From the cell containing the given text, extract its center point as (x, y) coordinate. 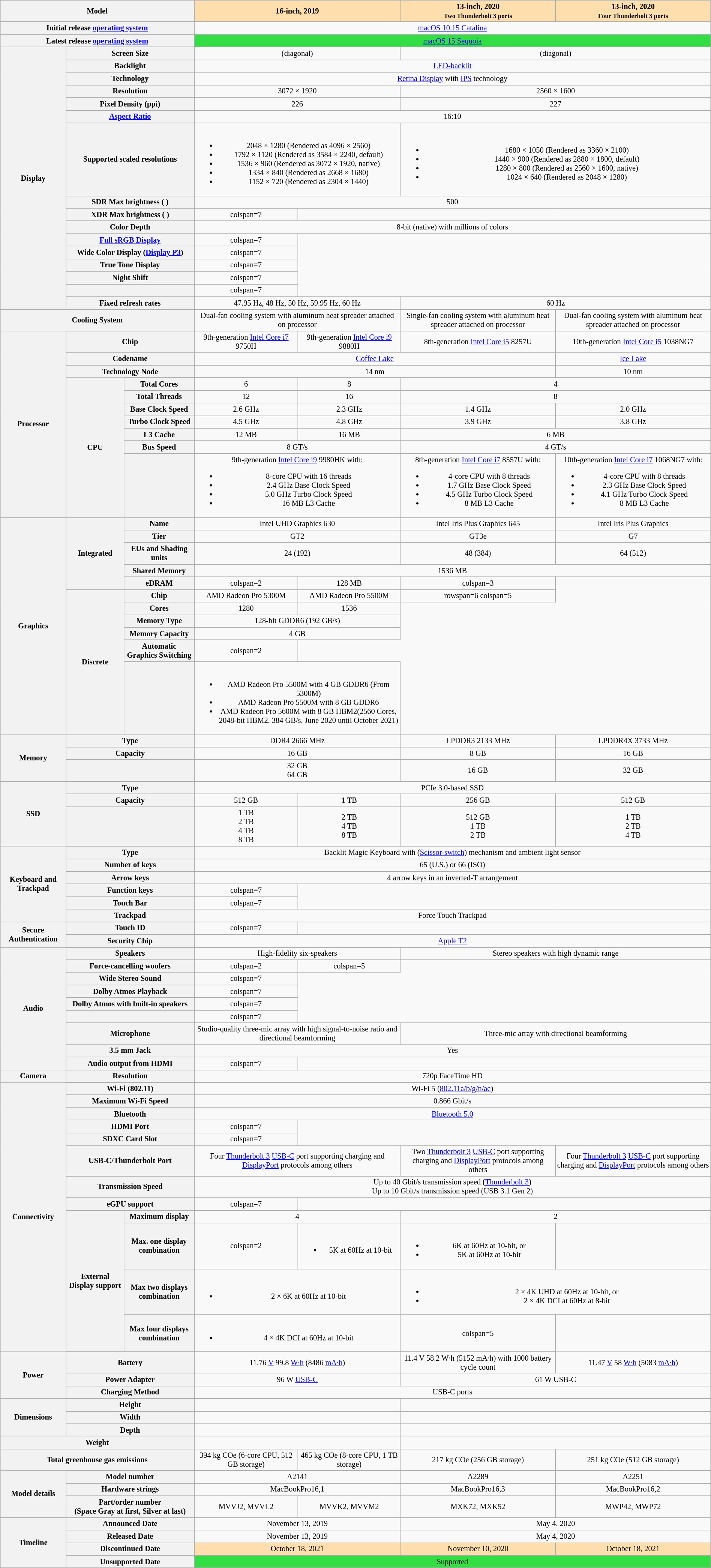
1536 MB (453, 571)
Model details (33, 1494)
Secure Authentication (33, 934)
Total Threads (159, 397)
Bluetooth (130, 1114)
2 (556, 1217)
G7 (633, 536)
HDMI Port (130, 1126)
Tier (159, 536)
6K at 60Hz at 10-bit, or5K at 60Hz at 10-bit (478, 1246)
4.5 GHz (246, 422)
Bus Speed (159, 447)
Cores (159, 609)
Codename (130, 359)
227 (556, 104)
External Display support (95, 1281)
9th-generation Intel Core i9 9980HK with:8-core CPU with 16 threads2.4 GHz Base Clock Speed5.0 GHz Turbo Clock Speed16 MB L3 Cache (297, 485)
8th-generation Intel Core i7 8557U with:4-core CPU with 8 threads1.7 GHz Base Clock Speed4.5 GHz Turbo Clock Speed8 MB L3 Cache (478, 485)
Max two displays combination (159, 1292)
3.5 mm Jack (130, 1051)
61 W USB-C (556, 1379)
Coffee Lake (375, 359)
4 × 4K DCI at 60Hz at 10-bit (297, 1333)
Automatic Graphics Switching (159, 651)
Weight (97, 1442)
465 kg COe (8-core CPU, 1 TB storage) (349, 1460)
13-inch, 2020Two Thunderbolt 3 ports (478, 11)
9th-generation Intel Core i7 9750H (246, 342)
Released Date (130, 1536)
Intel Iris Plus Graphics 645 (478, 524)
Technology Node (130, 372)
LPDDR4X 3733 MHz (633, 741)
96 W USB-C (297, 1379)
2 TB4 TB8 TB (349, 826)
Latest release operating system (97, 41)
11.76 V 99.8 W·h (8486 mA·h) (297, 1363)
Part/order number(Space Gray at first, Silver at last) (130, 1507)
MacBookPro16,1 (297, 1489)
16-inch, 2019 (297, 11)
128 MB (349, 583)
Audio output from HDMI (130, 1063)
A2289 (478, 1477)
Wi-Fi (802.11) (130, 1088)
2.6 GHz (246, 409)
Aspect Ratio (130, 117)
Unsupported Date (130, 1562)
AMD Radeon Pro 5500M (349, 596)
macOS 15 Sequoia (453, 41)
8th-generation Intel Core i5 8257U (478, 342)
Apple T2 (453, 941)
XDR Max brightness ( ) (130, 214)
Battery (130, 1363)
Technology (130, 79)
4 GT/s (556, 447)
Shared Memory (159, 571)
Cooling System (97, 320)
10th-generation Intel Core i7 1068NG7 with:4-core CPU with 8 threads2.3 GHz Base Clock Speed4.1 GHz Turbo Clock Speed8 MB L3 Cache (633, 485)
4 GB (297, 634)
Base Clock Speed (159, 409)
226 (297, 104)
Height (130, 1405)
Dolby Atmos with built-in speakers (130, 1004)
Total greenhouse gas emissions (97, 1460)
Retina Display with IPS technology (453, 79)
4 arrow keys in an inverted-T arrangement (453, 878)
47.95 Hz, 48 Hz, 50 Hz, 59.95 Hz, 60 Hz (297, 303)
1.4 GHz (478, 409)
GT2 (297, 536)
Wide Stereo Sound (130, 979)
Up to 40 Gbit/s transmission speed (Thunderbolt 3)Up to 10 Gbit/s transmission speed (USB 3.1 Gen 2) (453, 1187)
Two Thunderbolt 3 USB-C port supporting charging and DisplayPort protocols among others (478, 1161)
6 (246, 384)
MXK72, MXK52 (478, 1507)
64 (512) (633, 553)
A2251 (633, 1477)
USB-C/Thunderbolt Port (130, 1161)
High-fidelity six-speakers (297, 953)
13-inch, 2020Four Thunderbolt 3 ports (633, 11)
10th-generation Intel Core i5 1038NG7 (633, 342)
MacBookPro16,3 (478, 1489)
Fixed refresh rates (130, 303)
2.3 GHz (349, 409)
Hardware strings (130, 1489)
3.9 GHz (478, 422)
USB-C ports (453, 1392)
Integrated (95, 553)
MVVK2, MVVM2 (349, 1507)
2 × 6K at 60Hz at 10-bit (297, 1292)
SSD (33, 814)
Power (33, 1375)
1536 (349, 609)
Camera (33, 1076)
Wi-Fi 5 (802.11a/b/g/n/ac) (453, 1088)
Force Touch Trackpad (453, 916)
2.0 GHz (633, 409)
November 10, 2020 (478, 1549)
Number of keys (130, 865)
Maximum display (159, 1217)
5K at 60Hz at 10-bit (349, 1246)
Memory (33, 758)
251 kg COe (512 GB storage) (633, 1460)
Touch ID (130, 928)
0.866 Gbit/s (453, 1101)
LPDDR3 2133 MHz (478, 741)
1 TB2 TB4 TB (633, 826)
16 (349, 397)
Trackpad (130, 916)
1280 (246, 609)
Discontinued Date (130, 1549)
11.4 V 58.2 W·h (5152 mA·h) with 1000 battery cycle count (478, 1363)
3.8 GHz (633, 422)
Width (130, 1417)
Turbo Clock Speed (159, 422)
Model (97, 11)
Supported scaled resolutions (130, 159)
eGPU support (130, 1204)
12 MB (246, 435)
Single-fan cooling system with aluminum heat spreader attached on processor (478, 320)
Transmission Speed (130, 1187)
Three-mic array with directional beamforming (556, 1034)
48 (384) (478, 553)
Connectivity (33, 1217)
Studio-quality three-mic array with high signal-to-noise ratio and directional beamforming (297, 1034)
macOS 10.15 Catalina (453, 28)
1 TB2 TB4 TB8 TB (246, 826)
Memory Type (159, 621)
10 nm (633, 372)
True Tone Display (130, 265)
Processor (33, 424)
2 × 4K UHD at 60Hz at 10-bit, or2 × 4K DCI at 60Hz at 8-bit (556, 1292)
Night Shift (130, 278)
9th-generation Intel Core i9 9880H (349, 342)
Model number (130, 1477)
MacBookPro16,2 (633, 1489)
1 TB (349, 800)
Ice Lake (633, 359)
Wide Color Display (Display P3) (130, 252)
rowspan=6 colspan=5 (478, 596)
32 GB64 GB (297, 771)
Charging Method (130, 1392)
DDR4 2666 MHz (297, 741)
Graphics (33, 626)
Force-cancelling woofers (130, 966)
Max four displays combination (159, 1333)
SDXC Card Slot (130, 1139)
Audio (33, 1009)
AMD Radeon Pro 5300M (246, 596)
Discrete (95, 662)
Display (33, 178)
PCIe 3.0-based SSD (453, 788)
Speakers (130, 953)
8 GT/s (297, 447)
Supported (453, 1562)
Color Depth (130, 227)
Yes (453, 1051)
Bluetooth 5.0 (453, 1114)
Dolby Atmos Playback (130, 991)
2560 × 1600 (556, 91)
Backlit Magic Keyboard with (Scissor-switch) mechanism and ambient light sensor (453, 853)
Timeline (33, 1543)
Backlight (130, 66)
8-bit (native) with millions of colors (453, 227)
EUs and Shading units (159, 553)
Total Cores (159, 384)
Maximum Wi-Fi Speed (130, 1101)
720p FaceTime HD (453, 1076)
MWP42, MWP72 (633, 1507)
60 Hz (556, 303)
Stereo speakers with high dynamic range (556, 953)
LED-backlit (453, 66)
Screen Size (130, 53)
Memory Capacity (159, 634)
Intel UHD Graphics 630 (297, 524)
32 GB (633, 771)
Depth (130, 1430)
Security Chip (130, 941)
4.8 GHz (349, 422)
Function keys (130, 890)
16:10 (453, 117)
128-bit GDDR6 (192 GB/s) (297, 621)
Max. one display combination (159, 1246)
12 (246, 397)
Dimensions (33, 1417)
Microphone (130, 1034)
3072 × 1920 (297, 91)
SDR Max brightness ( ) (130, 202)
L3 Cache (159, 435)
Announced Date (130, 1524)
Full sRGB Display (130, 240)
11.47 V 58 W·h (5083 mA·h) (633, 1363)
8 GB (478, 753)
Power Adapter (130, 1379)
Touch Bar (130, 903)
65 (U.S.) or 66 (ISO) (453, 865)
Intel Iris Plus Graphics (633, 524)
217 kg COe (256 GB storage) (478, 1460)
Pixel Density (ppi) (130, 104)
394 kg COe (6-core CPU, 512 GB storage) (246, 1460)
CPU (95, 447)
eDRAM (159, 583)
colspan=3 (478, 583)
Name (159, 524)
16 MB (349, 435)
500 (453, 202)
512 GB1 TB2 TB (478, 826)
24 (192) (297, 553)
GT3e (478, 536)
Arrow keys (130, 878)
6 MB (556, 435)
Initial release operating system (97, 28)
14 nm (375, 372)
Keyboard and Trackpad (33, 884)
MVVJ2, MVVL2 (246, 1507)
A2141 (297, 1477)
256 GB (478, 800)
